Determine the (X, Y) coordinate at the center of the cell enclosing the given text.  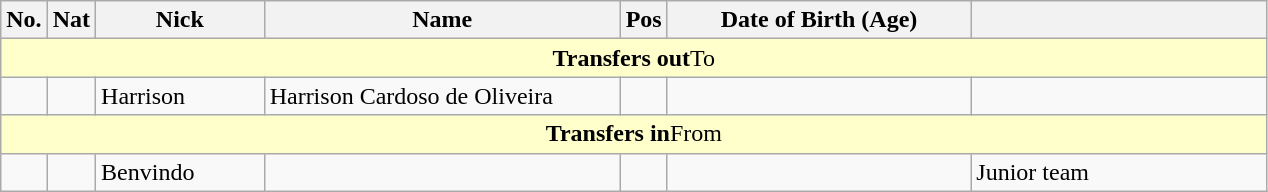
Benvindo (180, 172)
Name (442, 20)
Nat (71, 20)
No. (24, 20)
Date of Birth (Age) (819, 20)
Harrison Cardoso de Oliveira (442, 96)
Nick (180, 20)
Harrison (180, 96)
Transfers outTo (634, 58)
Junior team (1119, 172)
Transfers inFrom (634, 134)
Pos (644, 20)
